For the text-containing cell, return its midpoint in [X, Y] coordinate format. 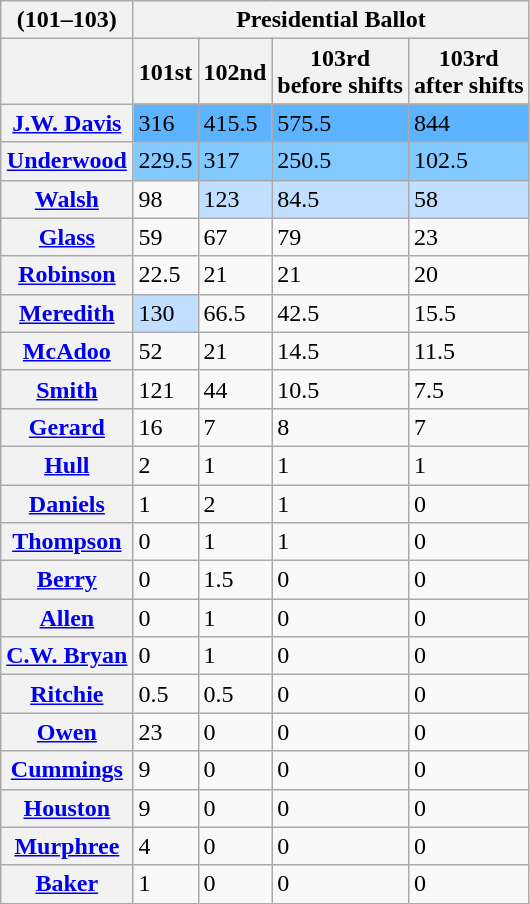
575.5 [340, 123]
Underwood [67, 161]
C.W. Bryan [67, 656]
844 [468, 123]
Murphree [67, 846]
Thompson [67, 542]
67 [235, 237]
66.5 [235, 313]
415.5 [235, 123]
52 [166, 351]
79 [340, 237]
59 [166, 237]
Presidential Ballot [331, 20]
98 [166, 199]
15.5 [468, 313]
123 [235, 199]
7.5 [468, 389]
22.5 [166, 275]
14.5 [340, 351]
10.5 [340, 389]
58 [468, 199]
Daniels [67, 503]
4 [166, 846]
103rdbefore shifts [340, 72]
316 [166, 123]
84.5 [340, 199]
J.W. Davis [67, 123]
103rdafter shifts [468, 72]
Walsh [67, 199]
8 [340, 427]
229.5 [166, 161]
Owen [67, 732]
44 [235, 389]
Smith [67, 389]
102nd [235, 72]
Hull [67, 465]
102.5 [468, 161]
Allen [67, 618]
Robinson [67, 275]
(101–103) [67, 20]
McAdoo [67, 351]
1.5 [235, 580]
Cummings [67, 770]
121 [166, 389]
Berry [67, 580]
20 [468, 275]
Glass [67, 237]
Gerard [67, 427]
317 [235, 161]
Ritchie [67, 694]
Meredith [67, 313]
250.5 [340, 161]
11.5 [468, 351]
42.5 [340, 313]
130 [166, 313]
16 [166, 427]
101st [166, 72]
Baker [67, 884]
Houston [67, 808]
